Return [x, y] of the center of cell containing provided text 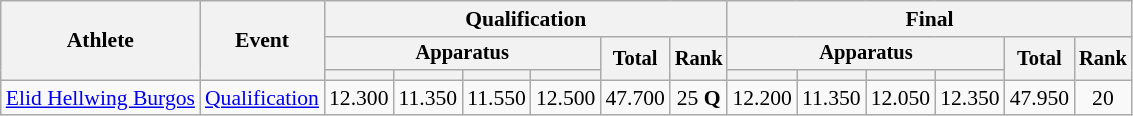
20 [1103, 98]
Elid Hellwing Burgos [100, 98]
Final [929, 19]
25 Q [699, 98]
47.950 [1040, 98]
11.550 [496, 98]
12.300 [358, 98]
Event [262, 40]
12.050 [900, 98]
12.500 [566, 98]
12.350 [970, 98]
Athlete [100, 40]
12.200 [762, 98]
47.700 [634, 98]
